Detect which cell encompasses the target text, then output its (x, y) center coordinate. 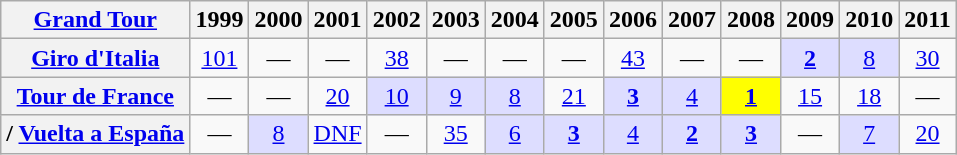
6 (514, 134)
9 (456, 96)
2009 (810, 20)
7 (870, 134)
2002 (396, 20)
2008 (750, 20)
1 (750, 96)
1999 (220, 20)
DNF (338, 134)
2006 (632, 20)
/ Vuelta a España (96, 134)
18 (870, 96)
2007 (692, 20)
2010 (870, 20)
35 (456, 134)
2004 (514, 20)
Grand Tour (96, 20)
Tour de France (96, 96)
2000 (278, 20)
30 (928, 58)
43 (632, 58)
Giro d'Italia (96, 58)
2003 (456, 20)
10 (396, 96)
38 (396, 58)
15 (810, 96)
2005 (574, 20)
101 (220, 58)
2011 (928, 20)
2001 (338, 20)
21 (574, 96)
